Locate the cell with the specified text and output its [X, Y] center coordinate. 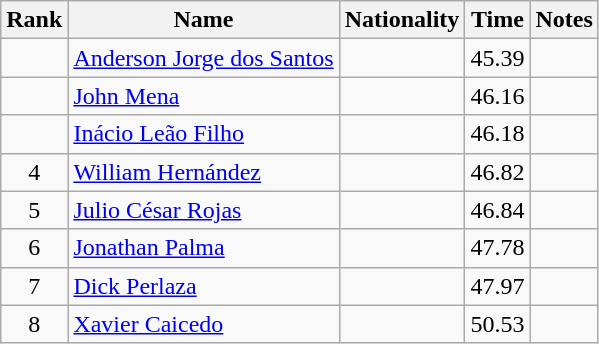
6 [34, 248]
47.97 [498, 286]
Xavier Caicedo [204, 324]
Nationality [402, 20]
Rank [34, 20]
Time [498, 20]
46.84 [498, 210]
46.82 [498, 172]
7 [34, 286]
4 [34, 172]
John Mena [204, 96]
8 [34, 324]
Jonathan Palma [204, 248]
Inácio Leão Filho [204, 134]
William Hernández [204, 172]
47.78 [498, 248]
50.53 [498, 324]
Julio César Rojas [204, 210]
46.18 [498, 134]
5 [34, 210]
45.39 [498, 58]
46.16 [498, 96]
Dick Perlaza [204, 286]
Notes [564, 20]
Name [204, 20]
Anderson Jorge dos Santos [204, 58]
